Provide the [x, y] coordinate of the cell's center where the given text is located.  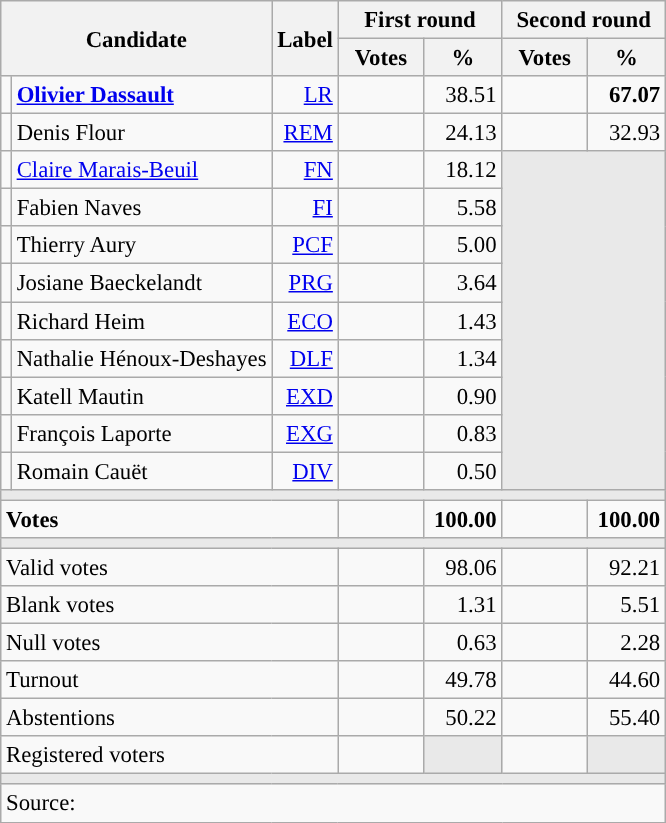
18.12 [463, 170]
Turnout [170, 680]
50.22 [463, 718]
Null votes [170, 643]
44.60 [626, 680]
Label [305, 38]
REM [305, 133]
Abstentions [170, 718]
First round [420, 20]
3.64 [463, 283]
98.06 [463, 567]
0.83 [463, 433]
Josiane Baeckelandt [141, 283]
LR [305, 95]
2.28 [626, 643]
0.90 [463, 396]
Candidate [136, 38]
EXD [305, 396]
Second round [584, 20]
38.51 [463, 95]
Valid votes [170, 567]
FI [305, 208]
Richard Heim [141, 321]
1.34 [463, 358]
55.40 [626, 718]
0.50 [463, 471]
PRG [305, 283]
Thierry Aury [141, 245]
1.43 [463, 321]
5.58 [463, 208]
FN [305, 170]
32.93 [626, 133]
Katell Mautin [141, 396]
Fabien Naves [141, 208]
Romain Cauët [141, 471]
EXG [305, 433]
Claire Marais-Beuil [141, 170]
67.07 [626, 95]
DLF [305, 358]
Registered voters [170, 755]
Blank votes [170, 605]
5.51 [626, 605]
92.21 [626, 567]
PCF [305, 245]
49.78 [463, 680]
1.31 [463, 605]
0.63 [463, 643]
5.00 [463, 245]
Nathalie Hénoux-Deshayes [141, 358]
Denis Flour [141, 133]
François Laporte [141, 433]
ECO [305, 321]
Source: [334, 804]
Olivier Dassault [141, 95]
DIV [305, 471]
24.13 [463, 133]
